Find where the given text appears and provide that cell's center as (x, y) coordinate. 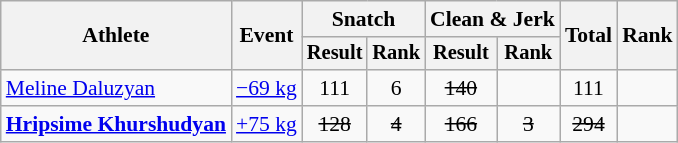
+75 kg (266, 124)
Meline Daluzyan (116, 88)
3 (528, 124)
Athlete (116, 36)
Event (266, 36)
128 (335, 124)
Hripsime Khurshudyan (116, 124)
Total (588, 36)
−69 kg (266, 88)
4 (396, 124)
Snatch (364, 19)
Clean & Jerk (492, 19)
294 (588, 124)
140 (461, 88)
6 (396, 88)
166 (461, 124)
